Return [x, y] of the center of cell containing provided text 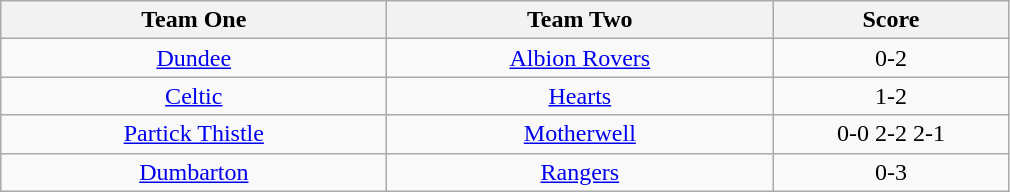
Motherwell [580, 134]
Hearts [580, 96]
1-2 [891, 96]
0-2 [891, 58]
Dundee [194, 58]
0-0 2-2 2-1 [891, 134]
0-3 [891, 172]
Dumbarton [194, 172]
Albion Rovers [580, 58]
Team One [194, 20]
Team Two [580, 20]
Score [891, 20]
Celtic [194, 96]
Rangers [580, 172]
Partick Thistle [194, 134]
